Provide the (X, Y) coordinate of the cell's center where the given text is located.  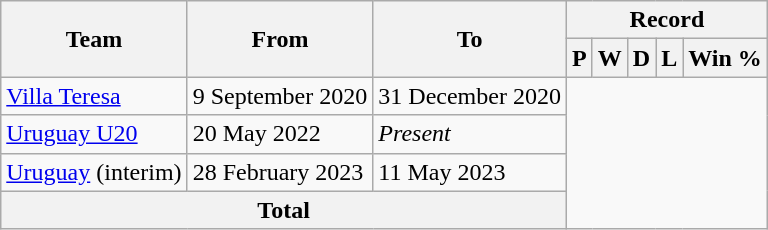
11 May 2023 (470, 172)
To (470, 39)
Team (94, 39)
D (641, 58)
Uruguay (interim) (94, 172)
Total (284, 210)
W (610, 58)
Win % (726, 58)
20 May 2022 (280, 134)
31 December 2020 (470, 96)
9 September 2020 (280, 96)
P (579, 58)
28 February 2023 (280, 172)
Uruguay U20 (94, 134)
Record (666, 20)
Villa Teresa (94, 96)
From (280, 39)
Present (470, 134)
L (670, 58)
